Scan for the cell matching the given text and deliver its [x, y] coordinate at center. 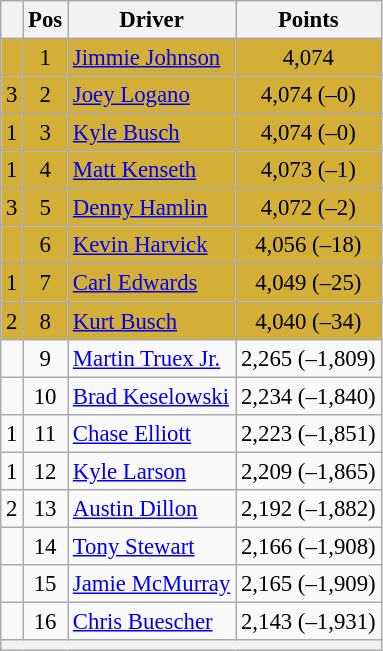
2,192 (–1,882) [308, 509]
7 [46, 283]
Carl Edwards [152, 283]
4 [46, 170]
2,165 (–1,909) [308, 584]
Martin Truex Jr. [152, 358]
13 [46, 509]
11 [46, 433]
Kyle Busch [152, 133]
Matt Kenseth [152, 170]
16 [46, 621]
9 [46, 358]
5 [46, 208]
Kevin Harvick [152, 245]
2,223 (–1,851) [308, 433]
10 [46, 396]
Chris Buescher [152, 621]
Jimmie Johnson [152, 58]
15 [46, 584]
4,040 (–34) [308, 321]
Kyle Larson [152, 471]
6 [46, 245]
2,166 (–1,908) [308, 546]
2,265 (–1,809) [308, 358]
Denny Hamlin [152, 208]
8 [46, 321]
2,209 (–1,865) [308, 471]
14 [46, 546]
4,072 (–2) [308, 208]
Points [308, 20]
Tony Stewart [152, 546]
Austin Dillon [152, 509]
12 [46, 471]
Pos [46, 20]
2,143 (–1,931) [308, 621]
2,234 (–1,840) [308, 396]
Kurt Busch [152, 321]
4,049 (–25) [308, 283]
Brad Keselowski [152, 396]
Jamie McMurray [152, 584]
Joey Logano [152, 95]
Chase Elliott [152, 433]
4,056 (–18) [308, 245]
4,074 [308, 58]
4,073 (–1) [308, 170]
Driver [152, 20]
